Return the [X, Y] coordinate for the center point of the cell that contains the specified text.  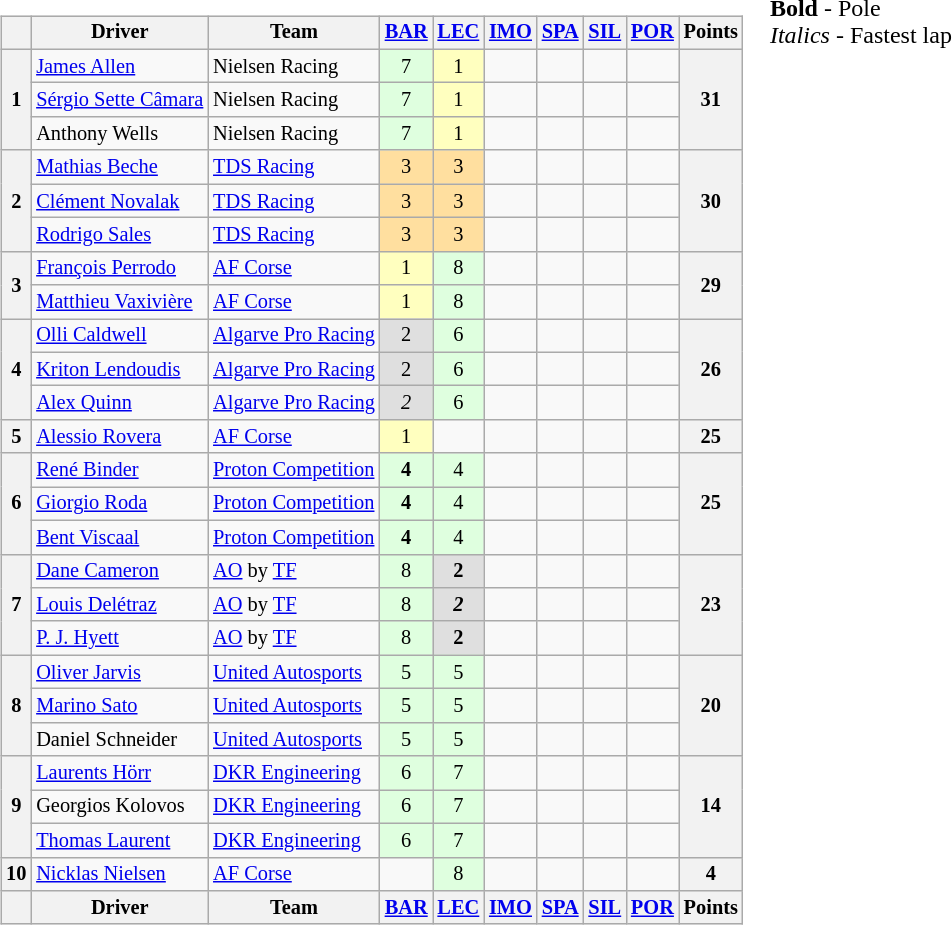
Sérgio Sette Câmara [120, 100]
Georgios Kolovos [120, 807]
Clément Novalak [120, 201]
P. J. Hyett [120, 638]
30 [711, 200]
Dane Cameron [120, 571]
Louis Delétraz [120, 605]
Rodrigo Sales [120, 235]
Marino Sato [120, 706]
Bent Viscaal [120, 537]
Thomas Laurent [120, 840]
Laurents Hörr [120, 773]
Kriton Lendoudis [120, 369]
François Perrodo [120, 268]
26 [711, 370]
20 [711, 706]
31 [711, 100]
Oliver Jarvis [120, 672]
Alex Quinn [120, 403]
Matthieu Vaxivière [120, 302]
Mathias Beche [120, 167]
23 [711, 604]
Olli Caldwell [120, 336]
James Allen [120, 66]
Daniel Schneider [120, 739]
René Binder [120, 470]
Anthony Wells [120, 134]
Alessio Rovera [120, 437]
Giorgio Roda [120, 504]
9 [16, 806]
Nicklas Nielsen [120, 874]
14 [711, 806]
29 [711, 284]
10 [16, 874]
